Return (x, y) of the center of cell containing provided text 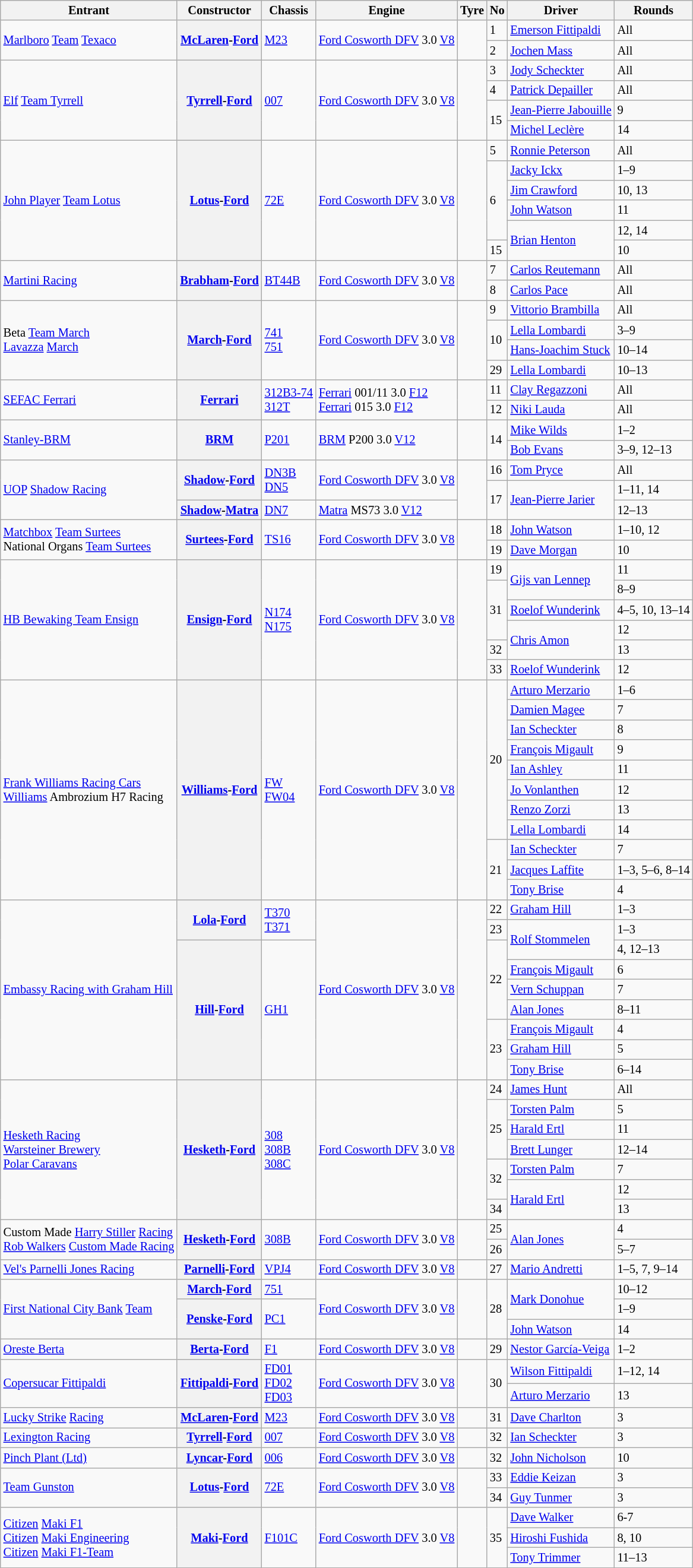
Ferrari (219, 400)
1–6 (654, 690)
12–13 (654, 510)
Engine (387, 10)
First National City Bank Team (89, 1309)
Custom Made Harry Stiller Racing Rob Walkers Custom Made Racing (89, 1238)
No (498, 10)
10, 13 (654, 190)
Elf Team Tyrrell (89, 100)
Vern Schuppan (561, 990)
FWFW04 (289, 790)
Vel's Parnelli Jones Racing (89, 1269)
Niki Lauda (561, 410)
Frank Williams Racing Cars Williams Ambrozium H7 Racing (89, 790)
308308B308C (289, 1149)
Gijs van Lennep (561, 579)
Carlos Pace (561, 290)
Fittipaldi-Ford (219, 1383)
Entrant (89, 10)
Jean-Pierre Jabouille (561, 110)
1–10, 12 (654, 530)
Matra MS73 3.0 V12 (387, 510)
Jean-Pierre Jarier (561, 500)
Dave Morgan (561, 550)
Guy Tunmer (561, 1497)
Ian Ashley (561, 769)
PC1 (289, 1319)
10–13 (654, 370)
Mario Andretti (561, 1269)
Embassy Racing with Graham Hill (89, 989)
Jacques Laffite (561, 870)
3–9 (654, 330)
Renzo Zorzi (561, 810)
18 (498, 530)
Jo Vonlanthen (561, 790)
Brian Henton (561, 240)
Bob Evans (561, 450)
Oreste Berta (89, 1349)
BRM (219, 439)
P201 (289, 439)
Pinch Plant (Ltd) (89, 1458)
741751 (289, 340)
27 (498, 1269)
Rolf Stommelen (561, 939)
Lexington Racing (89, 1437)
308B (289, 1238)
4–5, 10, 13–14 (654, 610)
VPJ4 (289, 1269)
Martini Racing (89, 280)
Hans-Joachim Stuck (561, 350)
21 (498, 869)
GH1 (289, 1009)
Ferrari 001/11 3.0 F12Ferrari 015 3.0 F12 (387, 400)
Matchbox Team Surtees National Organs Team Surtees (89, 539)
Rounds (654, 10)
5–7 (654, 1249)
12, 14 (654, 230)
UOP Shadow Racing (89, 489)
10–12 (654, 1289)
Ensign-Ford (219, 620)
BRM P200 3.0 V12 (387, 439)
FD01FD02FD03 (289, 1383)
6–14 (654, 1069)
20 (498, 760)
Penske-Ford (219, 1319)
Driver (561, 10)
Tony Trimmer (561, 1557)
Brabham-Ford (219, 280)
1–12, 14 (654, 1371)
Vittorio Brambilla (561, 310)
Hiroshi Fushida (561, 1538)
DN3BDN5 (289, 480)
Lola-Ford (219, 919)
Emerson Fittipaldi (561, 30)
HB Bewaking Team Ensign (89, 620)
Mike Wilds (561, 430)
6-7 (654, 1518)
Berta-Ford (219, 1349)
Carlos Reutemann (561, 270)
Constructor (219, 10)
Jim Crawford (561, 190)
Chassis (289, 10)
3–9, 12–13 (654, 450)
006 (289, 1458)
17 (498, 500)
F101C (289, 1538)
Eddie Keizan (561, 1478)
Dave Walker (561, 1518)
Wilson Fittipaldi (561, 1371)
Tom Pryce (561, 470)
312B3-74312T (289, 400)
Patrick Depailler (561, 90)
SEFAC Ferrari (89, 400)
John Player Team Lotus (89, 200)
Maki-Ford (219, 1538)
Copersucar Fittipaldi (89, 1383)
T370T371 (289, 919)
James Hunt (561, 1089)
Brett Lunger (561, 1149)
Stanley-BRM (89, 439)
16 (498, 470)
Shadow-Matra (219, 510)
Hesketh Racing Warsteiner Brewery Polar Caravans (89, 1149)
10–14 (654, 350)
BT44B (289, 280)
35 (498, 1538)
Shadow-Ford (219, 480)
Hill-Ford (219, 1009)
Team Gunston (89, 1488)
Parnelli-Ford (219, 1269)
DN7 (289, 510)
751 (289, 1289)
24 (498, 1089)
Tyre (472, 10)
Michel Leclère (561, 130)
N174N175 (289, 620)
Damien Magee (561, 709)
Jacky Ickx (561, 170)
26 (498, 1249)
Ronnie Peterson (561, 150)
John Nicholson (561, 1458)
1–5, 7, 9–14 (654, 1269)
Jody Scheckter (561, 70)
F1 (289, 1349)
11–13 (654, 1557)
8, 10 (654, 1538)
Chris Amon (561, 640)
TS16 (289, 539)
12–14 (654, 1149)
Clay Regazzoni (561, 390)
4, 12–13 (654, 949)
1–3, 5–6, 8–14 (654, 870)
28 (498, 1309)
Mark Donohue (561, 1299)
2 (498, 50)
8–11 (654, 1009)
1–11, 14 (654, 490)
Jochen Mass (561, 50)
Beta Team March Lavazza March (89, 340)
Marlboro Team Texaco (89, 40)
Lyncar-Ford (219, 1458)
Williams-Ford (219, 790)
1 (498, 30)
30 (498, 1383)
8–9 (654, 590)
Dave Charlton (561, 1418)
Lucky Strike Racing (89, 1418)
Surtees-Ford (219, 539)
Citizen Maki F1 Citizen Maki Engineering Citizen Maki F1-Team (89, 1538)
Nestor García-Veiga (561, 1349)
